Return the [x, y] coordinate for the center point of the cell that contains the specified text.  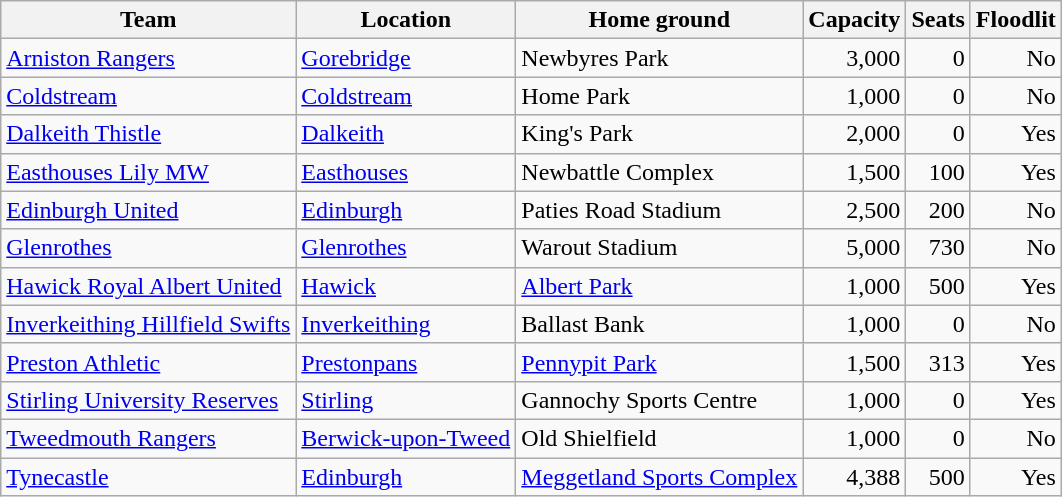
Preston Athletic [148, 362]
Meggetland Sports Complex [660, 477]
2,000 [854, 134]
Arniston Rangers [148, 58]
Pennypit Park [660, 362]
Gannochy Sports Centre [660, 400]
Stirling [406, 400]
Seats [938, 20]
Tweedmouth Rangers [148, 438]
Paties Road Stadium [660, 210]
Old Shielfield [660, 438]
Dalkeith Thistle [148, 134]
2,500 [854, 210]
Team [148, 20]
Location [406, 20]
Stirling University Reserves [148, 400]
Capacity [854, 20]
200 [938, 210]
Inverkeithing [406, 324]
4,388 [854, 477]
100 [938, 172]
Floodlit [1016, 20]
Gorebridge [406, 58]
Prestonpans [406, 362]
Inverkeithing Hillfield Swifts [148, 324]
Albert Park [660, 286]
Berwick-upon-Tweed [406, 438]
313 [938, 362]
Hawick [406, 286]
Tynecastle [148, 477]
Newbattle Complex [660, 172]
Home ground [660, 20]
Hawick Royal Albert United [148, 286]
Warout Stadium [660, 248]
730 [938, 248]
King's Park [660, 134]
Newbyres Park [660, 58]
Dalkeith [406, 134]
Easthouses Lily MW [148, 172]
Edinburgh United [148, 210]
5,000 [854, 248]
Home Park [660, 96]
Easthouses [406, 172]
Ballast Bank [660, 324]
3,000 [854, 58]
